Output the [X, Y] coordinate of the center of the cell containing the given text.  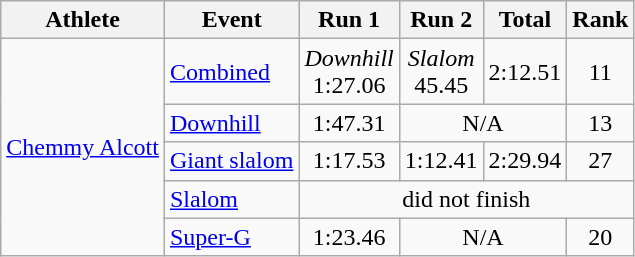
Downhill1:27.06 [349, 72]
1:17.53 [349, 161]
Run 2 [441, 20]
Chemmy Alcott [83, 148]
Slalom45.45 [441, 72]
Super-G [231, 237]
11 [600, 72]
Downhill [231, 123]
1:23.46 [349, 237]
Event [231, 20]
2:29.94 [525, 161]
Giant slalom [231, 161]
Total [525, 20]
13 [600, 123]
did not finish [466, 199]
Rank [600, 20]
27 [600, 161]
Run 1 [349, 20]
1:47.31 [349, 123]
20 [600, 237]
1:12.41 [441, 161]
Combined [231, 72]
Slalom [231, 199]
Athlete [83, 20]
2:12.51 [525, 72]
